Provide the (X, Y) coordinate of the cell's center where the given text is located.  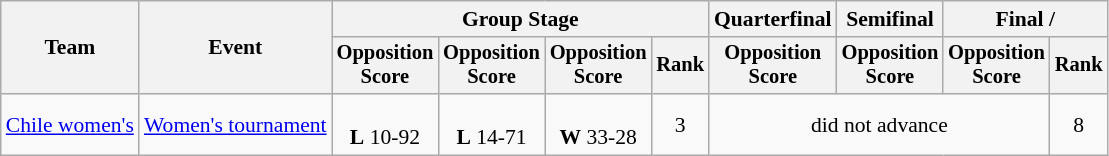
Group Stage (520, 19)
Quarterfinal (773, 19)
Final / (1025, 19)
Team (70, 48)
W 33-28 (598, 124)
L 14-71 (492, 124)
Women's tournament (236, 124)
3 (680, 124)
8 (1079, 124)
L 10-92 (386, 124)
Semifinal (890, 19)
did not advance (880, 124)
Event (236, 48)
Chile women's (70, 124)
